Pinpoint the cell where the given text exists, returning its [X, Y] midpoint coordinate. 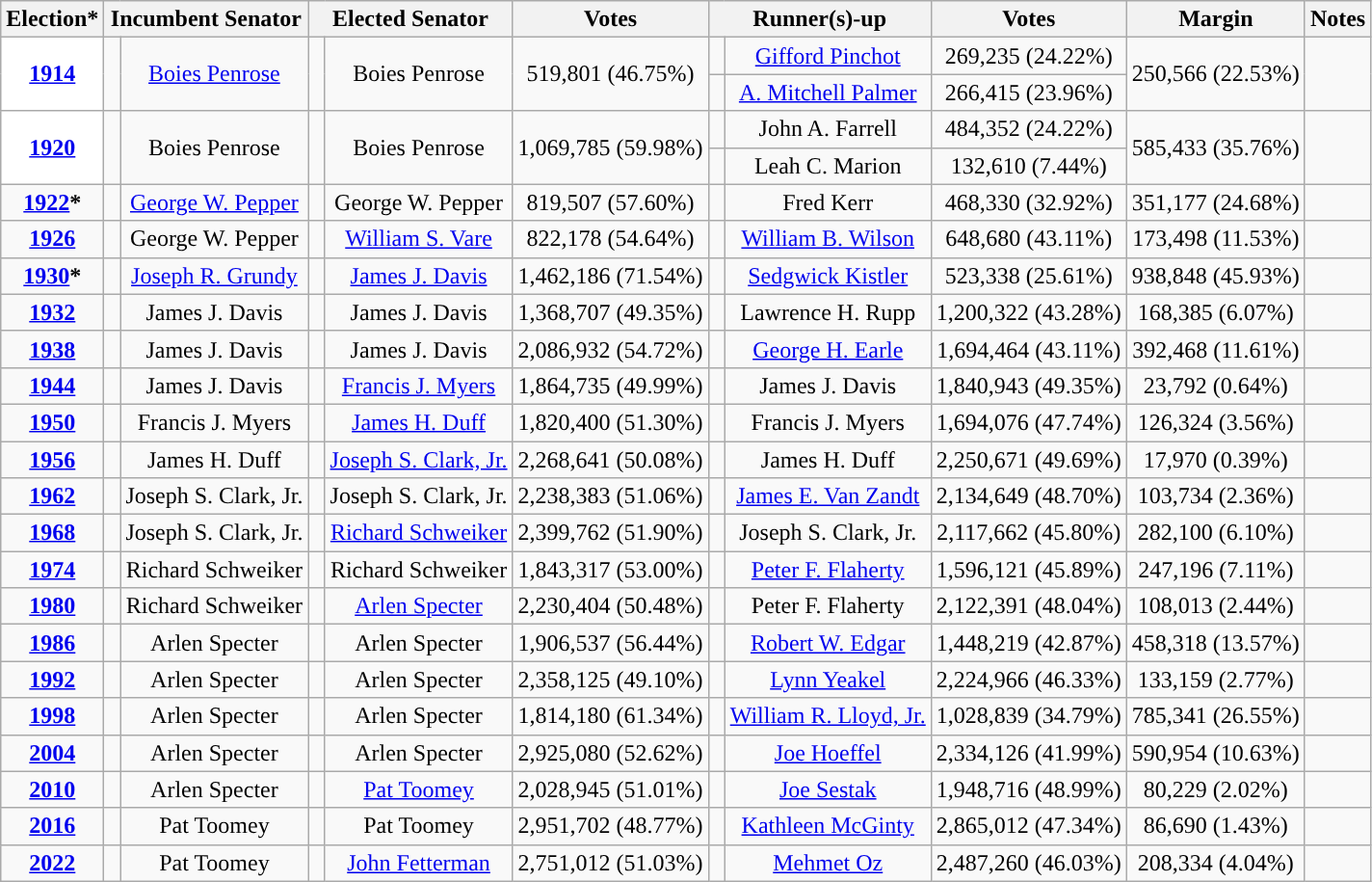
1986 [52, 643]
1,200,322 (43.28%) [1029, 312]
2004 [52, 753]
1,694,464 (43.11%) [1029, 349]
208,334 (4.04%) [1216, 863]
2,224,966 (46.33%) [1029, 680]
392,468 (11.61%) [1216, 349]
Kathleen McGinty [828, 826]
1974 [52, 570]
1932 [52, 312]
Election* [52, 19]
1,448,219 (42.87%) [1029, 643]
2,487,260 (46.03%) [1029, 863]
468,330 (32.92%) [1029, 202]
Joseph R. Grundy [214, 276]
Sedgwick Kistler [828, 276]
1,368,707 (49.35%) [611, 312]
2,358,125 (49.10%) [611, 680]
822,178 (54.64%) [611, 239]
Incumbent Senator [206, 19]
A. Mitchell Palmer [828, 93]
2022 [52, 863]
23,792 (0.64%) [1216, 386]
George H. Earle [828, 349]
590,954 (10.63%) [1216, 753]
2,865,012 (47.34%) [1029, 826]
Robert W. Edgar [828, 643]
1926 [52, 239]
168,385 (6.07%) [1216, 312]
William S. Vare [418, 239]
1962 [52, 496]
Joe Sestak [828, 789]
1,840,943 (49.35%) [1029, 386]
2,117,662 (45.80%) [1029, 533]
2016 [52, 826]
William R. Lloyd, Jr. [828, 716]
1944 [52, 386]
108,013 (2.44%) [1216, 606]
648,680 (43.11%) [1029, 239]
2,925,080 (52.62%) [611, 753]
2,399,762 (51.90%) [611, 533]
2,951,702 (48.77%) [611, 826]
2,334,126 (41.99%) [1029, 753]
1998 [52, 716]
Lawrence H. Rupp [828, 312]
2010 [52, 789]
86,690 (1.43%) [1216, 826]
Runner(s)-up [819, 19]
133,159 (2.77%) [1216, 680]
1,814,180 (61.34%) [611, 716]
2,230,404 (50.48%) [611, 606]
519,801 (46.75%) [611, 74]
785,341 (26.55%) [1216, 716]
1914 [52, 74]
1980 [52, 606]
1,596,121 (45.89%) [1029, 570]
Gifford Pinchot [828, 56]
1,069,785 (59.98%) [611, 147]
523,338 (25.61%) [1029, 276]
247,196 (7.11%) [1216, 570]
132,610 (7.44%) [1029, 166]
James E. Van Zandt [828, 496]
Lynn Yeakel [828, 680]
1,462,186 (71.54%) [611, 276]
269,235 (24.22%) [1029, 56]
Joe Hoeffel [828, 753]
351,177 (24.68%) [1216, 202]
1930* [52, 276]
266,415 (23.96%) [1029, 93]
2,268,641 (50.08%) [611, 460]
126,324 (3.56%) [1216, 422]
Mehmet Oz [828, 863]
1,694,076 (47.74%) [1029, 422]
Notes [1337, 19]
1,820,400 (51.30%) [611, 422]
John A. Farrell [828, 129]
17,970 (0.39%) [1216, 460]
1950 [52, 422]
2,028,945 (51.01%) [611, 789]
2,238,383 (51.06%) [611, 496]
1,843,317 (53.00%) [611, 570]
282,100 (6.10%) [1216, 533]
2,751,012 (51.03%) [611, 863]
173,498 (11.53%) [1216, 239]
585,433 (35.76%) [1216, 147]
William B. Wilson [828, 239]
1,948,716 (48.99%) [1029, 789]
2,250,671 (49.69%) [1029, 460]
1920 [52, 147]
1968 [52, 533]
250,566 (22.53%) [1216, 74]
458,318 (13.57%) [1216, 643]
2,122,391 (48.04%) [1029, 606]
1992 [52, 680]
Fred Kerr [828, 202]
938,848 (45.93%) [1216, 276]
1922* [52, 202]
2,086,932 (54.72%) [611, 349]
Leah C. Marion [828, 166]
Margin [1216, 19]
1,906,537 (56.44%) [611, 643]
80,229 (2.02%) [1216, 789]
John Fetterman [418, 863]
1,864,735 (49.99%) [611, 386]
1938 [52, 349]
1956 [52, 460]
Elected Senator [410, 19]
484,352 (24.22%) [1029, 129]
819,507 (57.60%) [611, 202]
103,734 (2.36%) [1216, 496]
2,134,649 (48.70%) [1029, 496]
1,028,839 (34.79%) [1029, 716]
